Search for the cell housing the specified text and yield its (x, y) center coordinate. 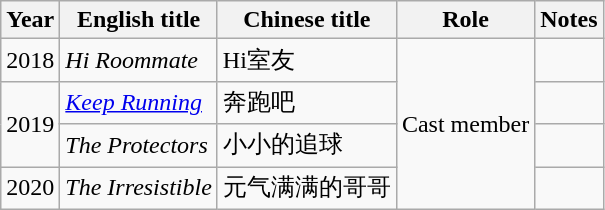
Role (465, 20)
Hi室友 (306, 60)
奔跑吧 (306, 102)
English title (139, 20)
Hi Roommate (139, 60)
Year (30, 20)
元气满满的哥哥 (306, 188)
2018 (30, 60)
Chinese title (306, 20)
2020 (30, 188)
小小的追球 (306, 146)
The Protectors (139, 146)
2019 (30, 124)
Keep Running (139, 102)
Cast member (465, 124)
The Irresistible (139, 188)
Notes (569, 20)
